Locate the cell with the specified text and output its [x, y] center coordinate. 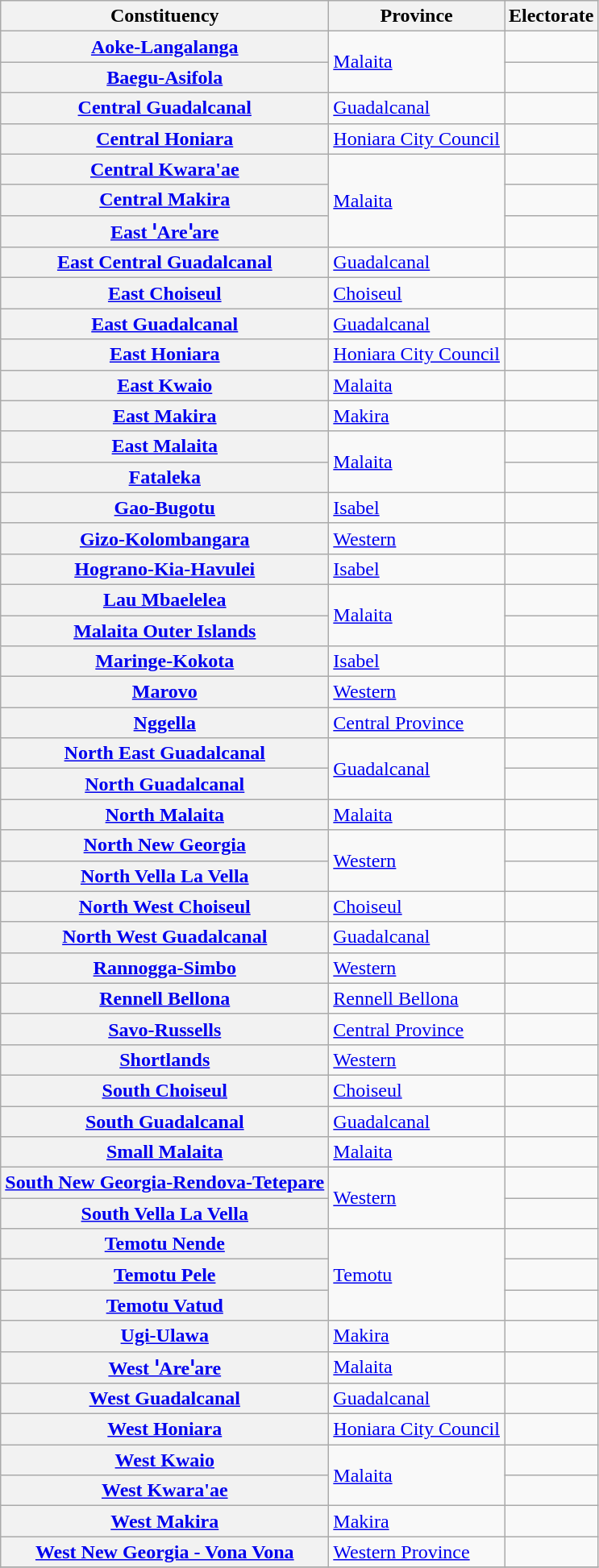
North Malaita [164, 815]
Rannogga-Simbo [164, 968]
Electorate [551, 16]
South Guadalcanal [164, 1121]
North West Choiseul [164, 906]
North East Guadalcanal [164, 753]
Gao-Bugotu [164, 508]
Savo-Russells [164, 1029]
West Kwaio [164, 1460]
North Guadalcanal [164, 784]
West Guadalcanal [164, 1399]
East Guadalcanal [164, 324]
Fataleka [164, 477]
South Choiseul [164, 1090]
Gizo-Kolombangara [164, 538]
Nggella [164, 723]
East ꞌAreꞌare [164, 231]
East Choiseul [164, 293]
North West Guadalcanal [164, 937]
Constituency [164, 16]
Central Makira [164, 200]
East Central Guadalcanal [164, 263]
Baegu-Asifola [164, 77]
Maringe-Kokota [164, 662]
West Makira [164, 1521]
Central Kwara'ae [164, 169]
Marovo [164, 692]
South Vella La Vella [164, 1213]
East Malaita [164, 446]
Hograno-Kia-Havulei [164, 569]
Western Province [417, 1552]
Temotu [417, 1275]
West ꞌAreꞌare [164, 1367]
Ugi-Ulawa [164, 1336]
North New Georgia [164, 845]
Temotu Pele [164, 1275]
Temotu Vatud [164, 1305]
Small Malaita [164, 1152]
West New Georgia - Vona Vona [164, 1552]
East Makira [164, 416]
Central Guadalcanal [164, 108]
Malaita Outer Islands [164, 631]
West Honiara [164, 1429]
Lau Mbaelelea [164, 599]
Province [417, 16]
North Vella La Vella [164, 876]
Shortlands [164, 1060]
South New Georgia-Rendova-Tetepare [164, 1183]
East Kwaio [164, 385]
East Honiara [164, 355]
West Kwara'ae [164, 1491]
Aoke-Langalanga [164, 47]
Central Honiara [164, 139]
Temotu Nende [164, 1244]
